Extract the [X, Y] coordinate from the center of the cell holding the provided text.  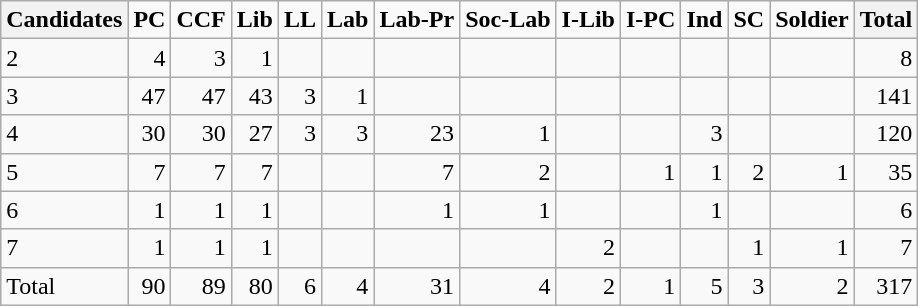
43 [254, 96]
89 [201, 286]
Candidates [64, 20]
Lab [347, 20]
SC [749, 20]
31 [417, 286]
27 [254, 134]
CCF [201, 20]
8 [886, 58]
80 [254, 286]
Soldier [812, 20]
Ind [704, 20]
23 [417, 134]
I-PC [650, 20]
120 [886, 134]
Lib [254, 20]
317 [886, 286]
I-Lib [588, 20]
90 [150, 286]
35 [886, 172]
141 [886, 96]
Soc-Lab [508, 20]
PC [150, 20]
LL [300, 20]
Lab-Pr [417, 20]
